Extract the [x, y] coordinate from the center of the cell holding the provided text.  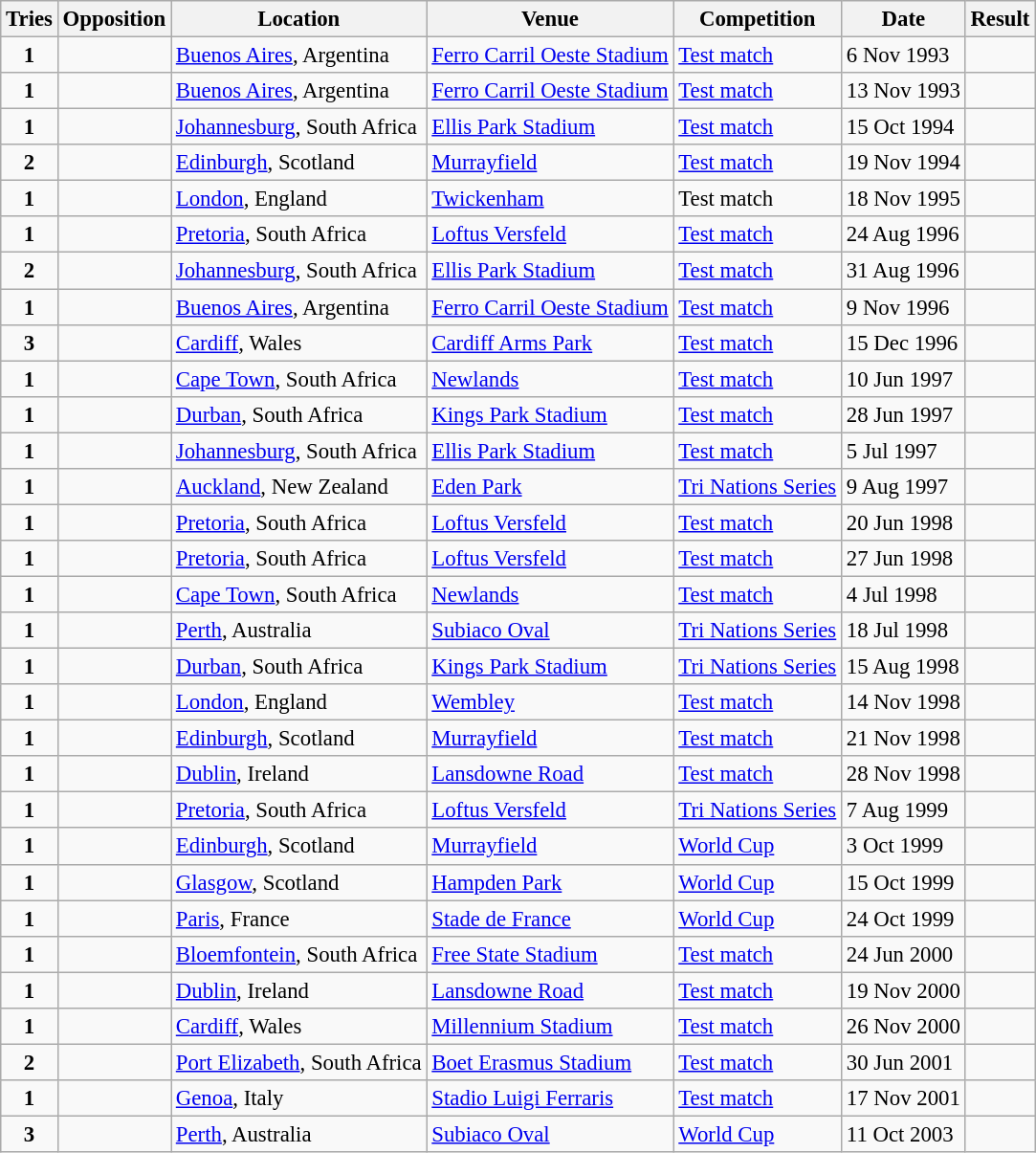
Competition [758, 19]
4 Jul 1998 [904, 594]
6 Nov 1993 [904, 55]
19 Nov 1994 [904, 163]
Result [1001, 19]
19 Nov 2000 [904, 990]
Port Elizabeth, South Africa [298, 1062]
Genoa, Italy [298, 1098]
Stadio Luigi Ferraris [550, 1098]
10 Jun 1997 [904, 379]
18 Nov 1995 [904, 199]
24 Oct 1999 [904, 919]
26 Nov 2000 [904, 1027]
7 Aug 1999 [904, 810]
Auckland, New Zealand [298, 487]
15 Aug 1998 [904, 667]
21 Nov 1998 [904, 739]
31 Aug 1996 [904, 271]
11 Oct 2003 [904, 1134]
9 Nov 1996 [904, 307]
28 Jun 1997 [904, 414]
Venue [550, 19]
Millennium Stadium [550, 1027]
Wembley [550, 702]
18 Jul 1998 [904, 631]
Opposition [114, 19]
5 Jul 1997 [904, 451]
Boet Erasmus Stadium [550, 1062]
3 Oct 1999 [904, 847]
20 Jun 1998 [904, 522]
Location [298, 19]
15 Dec 1996 [904, 343]
30 Jun 2001 [904, 1062]
24 Jun 2000 [904, 954]
27 Jun 1998 [904, 559]
Paris, France [298, 919]
14 Nov 1998 [904, 702]
Hampden Park [550, 882]
Stade de France [550, 919]
24 Aug 1996 [904, 234]
Cardiff Arms Park [550, 343]
9 Aug 1997 [904, 487]
15 Oct 1999 [904, 882]
Free State Stadium [550, 954]
13 Nov 1993 [904, 91]
Eden Park [550, 487]
17 Nov 2001 [904, 1098]
Tries [30, 19]
Glasgow, Scotland [298, 882]
Date [904, 19]
15 Oct 1994 [904, 127]
28 Nov 1998 [904, 774]
Bloemfontein, South Africa [298, 954]
Twickenham [550, 199]
